Capture the cell that displays the provided text and extract its (x, y) central coordinate. 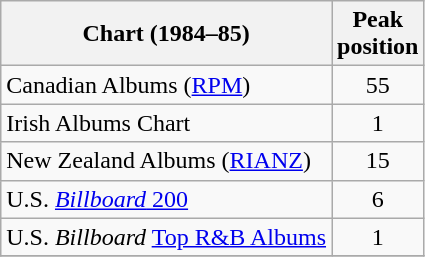
U.S. Billboard 200 (166, 199)
6 (378, 199)
New Zealand Albums (RIANZ) (166, 161)
U.S. Billboard Top R&B Albums (166, 237)
Irish Albums Chart (166, 123)
Peakposition (378, 34)
Canadian Albums (RPM) (166, 85)
15 (378, 161)
55 (378, 85)
Chart (1984–85) (166, 34)
